Determine the (X, Y) coordinate at the center of the cell enclosing the given text.  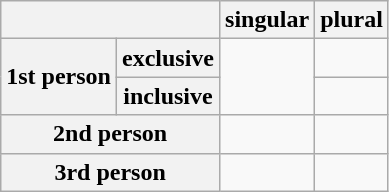
2nd person (110, 134)
exclusive (168, 58)
singular (268, 20)
inclusive (168, 96)
plural (352, 20)
1st person (59, 77)
3rd person (110, 172)
